Locate the cell with the specified text and output its (X, Y) center coordinate. 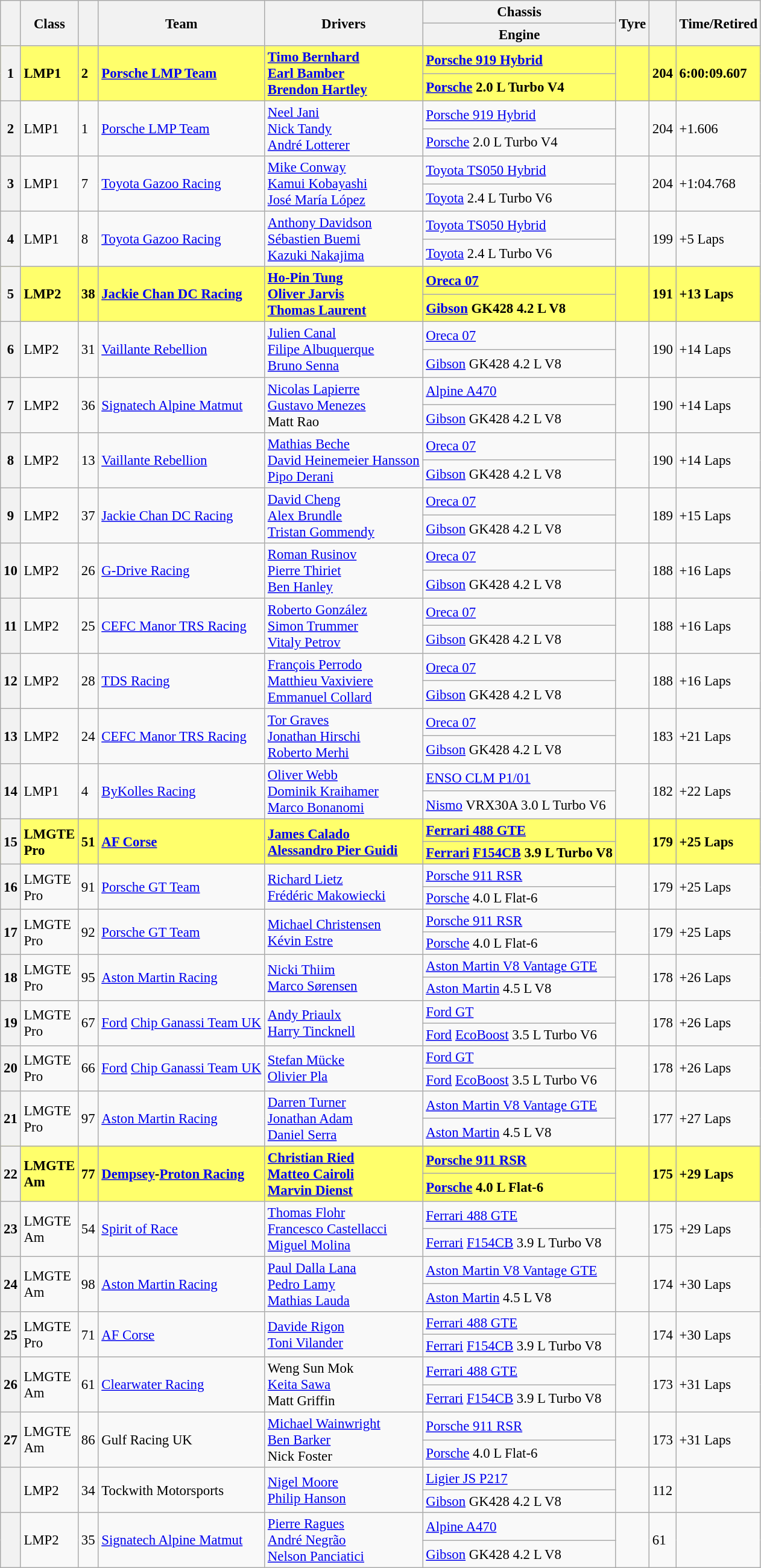
Davide Rigon Toni Vilander (344, 1335)
+15 Laps (718, 515)
86 (88, 1440)
71 (88, 1335)
5 (11, 294)
112 (663, 1490)
Thomas Flohr Francesco Castellacci Miguel Molina (344, 1229)
Team (182, 23)
+1.606 (718, 129)
27 (11, 1440)
Neel Jani Nick Tandy André Lotterer (344, 129)
Gulf Racing UK (182, 1440)
+5 Laps (718, 239)
Roberto González Simon Trummer Vitaly Petrov (344, 626)
15 (11, 842)
David Cheng Alex Brundle Tristan Gommendy (344, 515)
Christian Ried Matteo Cairoli Marvin Dienst (344, 1174)
189 (663, 515)
Nigel Moore Philip Hanson (344, 1490)
98 (88, 1284)
Timo Bernhard Earl Bamber Brendon Hartley (344, 74)
Tor Graves Jonathan Hirschi Roberto Merhi (344, 736)
Oliver Webb Dominik Kraihamer Marco Bonanomi (344, 792)
28 (88, 681)
+22 Laps (718, 792)
18 (11, 978)
191 (663, 294)
Mike Conway Kamui Kobayashi José María López (344, 184)
Time/Retired (718, 23)
38 (88, 294)
199 (663, 239)
+27 Laps (718, 1119)
Spirit of Race (182, 1229)
14 (11, 792)
Michael Christensen Kévin Estre (344, 932)
34 (88, 1490)
Tyre (632, 23)
36 (88, 405)
3 (11, 184)
66 (88, 1068)
91 (88, 887)
Nicolas Lapierre Gustavo Menezes Matt Rao (344, 405)
12 (11, 681)
177 (663, 1119)
Weng Sun Mok Keita Sawa Matt Griffin (344, 1385)
6:00:09.607 (718, 74)
Roman Rusinov Pierre Thiriet Ben Hanley (344, 570)
François Perrodo Matthieu Vaxiviere Emmanuel Collard (344, 681)
Tockwith Motorsports (182, 1490)
Ho-Pin Tung Oliver Jarvis Thomas Laurent (344, 294)
Richard Lietz Frédéric Makowiecki (344, 887)
Nicki Thiim Marco Sørensen (344, 978)
Andy Priaulx Harry Tincknell (344, 1022)
6 (11, 350)
Ligier JS P217 (519, 1479)
17 (11, 932)
+21 Laps (718, 736)
Anthony Davidson Sébastien Buemi Kazuki Nakajima (344, 239)
Chassis (519, 12)
Class (49, 23)
10 (11, 570)
97 (88, 1119)
ENSO CLM P1/01 (519, 778)
Darren Turner Jonathan Adam Daniel Serra (344, 1119)
67 (88, 1022)
9 (11, 515)
Clearwater Racing (182, 1385)
22 (11, 1174)
+1:04.768 (718, 184)
Nismo VRX30A 3.0 L Turbo V6 (519, 805)
20 (11, 1068)
23 (11, 1229)
77 (88, 1174)
ByKolles Racing (182, 792)
James Calado Alessandro Pier Guidi (344, 842)
16 (11, 887)
Michael Wainwright Ben Barker Nick Foster (344, 1440)
Engine (519, 35)
Julien Canal Filipe Albuquerque Bruno Senna (344, 350)
61 (88, 1385)
54 (88, 1229)
11 (11, 626)
95 (88, 978)
TDS Racing (182, 681)
Stefan Mücke Olivier Pla (344, 1068)
51 (88, 842)
Drivers (344, 23)
182 (663, 792)
19 (11, 1022)
31 (88, 350)
92 (88, 932)
183 (663, 736)
21 (11, 1119)
Signatech Alpine Matmut (182, 405)
Mathias Beche David Heinemeier Hansson Pipo Derani (344, 460)
G-Drive Racing (182, 570)
Paul Dalla Lana Pedro Lamy Mathias Lauda (344, 1284)
37 (88, 515)
Dempsey-Proton Racing (182, 1174)
+13 Laps (718, 294)
